Locate the cell with the specified text and output its [X, Y] center coordinate. 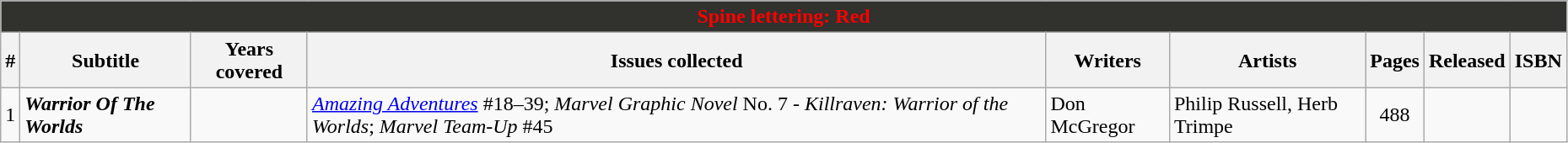
Don McGregor [1108, 114]
Artists [1267, 61]
Subtitle [106, 61]
Amazing Adventures #18–39; Marvel Graphic Novel No. 7 - Killraven: Warrior of the Worlds; Marvel Team-Up #45 [676, 114]
488 [1395, 114]
Philip Russell, Herb Trimpe [1267, 114]
Released [1467, 61]
ISBN [1538, 61]
Writers [1108, 61]
Warrior Of The Worlds [106, 114]
Pages [1395, 61]
# [10, 61]
Issues collected [676, 61]
Spine lettering: Red [784, 17]
Years covered [249, 61]
1 [10, 114]
